Output the [X, Y] coordinate of the center of the cell containing the given text.  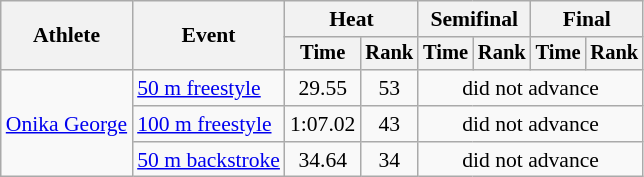
1:07.02 [322, 124]
Onika George [66, 124]
53 [389, 88]
50 m freestyle [208, 88]
Event [208, 36]
Semifinal [474, 19]
Final [587, 19]
100 m freestyle [208, 124]
Heat [352, 19]
Athlete [66, 36]
29.55 [322, 88]
43 [389, 124]
